Extract the [x, y] coordinate from the center of the cell holding the provided text.  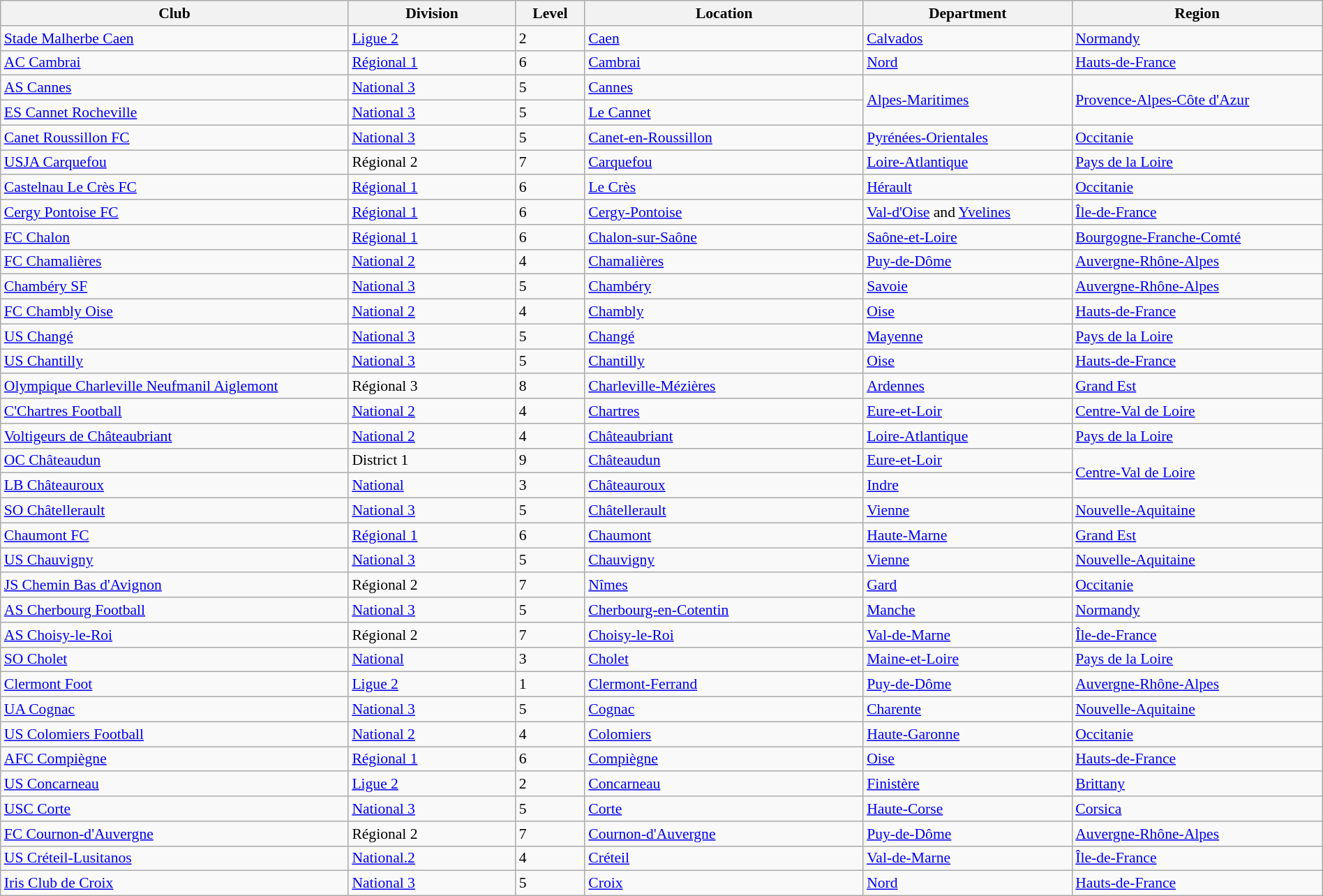
Canet-en-Roussillon [724, 137]
Haute-Garonne [967, 734]
Nîmes [724, 585]
9 [551, 461]
Chambéry SF [174, 287]
Le Cannet [724, 113]
US Changé [174, 336]
AFC Compiègne [174, 759]
Châtellerault [724, 511]
AS Choisy-le-Roi [174, 635]
Le Crès [724, 188]
FC Chalon [174, 237]
Choisy-le-Roi [724, 635]
Créteil [724, 858]
Cambrai [724, 63]
Chantilly [724, 361]
Alpes-Maritimes [967, 100]
USC Corte [174, 809]
Bourgogne-Franche-Comté [1197, 237]
US Créteil-Lusitanos [174, 858]
Châteaudun [724, 461]
Chauvigny [724, 560]
Mayenne [967, 336]
SO Châtellerault [174, 511]
Voltigeurs de Châteaubriant [174, 436]
Cournon-d'Auvergne [724, 834]
Calvados [967, 38]
Iris Club de Croix [174, 883]
Cannes [724, 88]
UA Cognac [174, 710]
Chaumont FC [174, 535]
Maine-et-Loire [967, 659]
Provence-Alpes-Côte d'Azur [1197, 100]
JS Chemin Bas d'Avignon [174, 585]
Indre [967, 486]
AC Cambrai [174, 63]
Chambéry [724, 287]
US Concarneau [174, 784]
Manche [967, 610]
US Chantilly [174, 361]
Haute-Marne [967, 535]
Corte [724, 809]
OC Châteaudun [174, 461]
Changé [724, 336]
Châteauroux [724, 486]
Cognac [724, 710]
Compiègne [724, 759]
Olympique Charleville Neufmanil Aiglemont [174, 387]
Chamalières [724, 262]
Corsica [1197, 809]
Hérault [967, 188]
Cholet [724, 659]
Savoie [967, 287]
Concarneau [724, 784]
Régional 3 [431, 387]
National.2 [431, 858]
Chalon-sur-Saône [724, 237]
Charente [967, 710]
Haute-Corse [967, 809]
Cherbourg-en-Cotentin [724, 610]
Saône-et-Loire [967, 237]
Canet Roussillon FC [174, 137]
Clermont Foot [174, 685]
Caen [724, 38]
Club [174, 13]
Stade Malherbe Caen [174, 38]
Level [551, 13]
LB Châteauroux [174, 486]
Carquefou [724, 163]
AS Cannes [174, 88]
Department [967, 13]
Cergy Pontoise FC [174, 212]
C'Chartres Football [174, 411]
Castelnau Le Crès FC [174, 188]
Brittany [1197, 784]
SO Cholet [174, 659]
USJA Carquefou [174, 163]
US Colomiers Football [174, 734]
Val-d'Oise and Yvelines [967, 212]
Chaumont [724, 535]
Cergy-Pontoise [724, 212]
FC Chambly Oise [174, 312]
1 [551, 685]
Croix [724, 883]
Colomiers [724, 734]
Gard [967, 585]
District 1 [431, 461]
Finistère [967, 784]
Pyrénées-Orientales [967, 137]
US Chauvigny [174, 560]
Clermont-Ferrand [724, 685]
Ardennes [967, 387]
FC Cournon-d'Auvergne [174, 834]
Chambly [724, 312]
Region [1197, 13]
ES Cannet Rocheville [174, 113]
AS Cherbourg Football [174, 610]
FC Chamalières [174, 262]
Châteaubriant [724, 436]
Charleville-Mézières [724, 387]
Chartres [724, 411]
8 [551, 387]
Location [724, 13]
Division [431, 13]
